Extract the (X, Y) coordinate from the center of the cell holding the provided text.  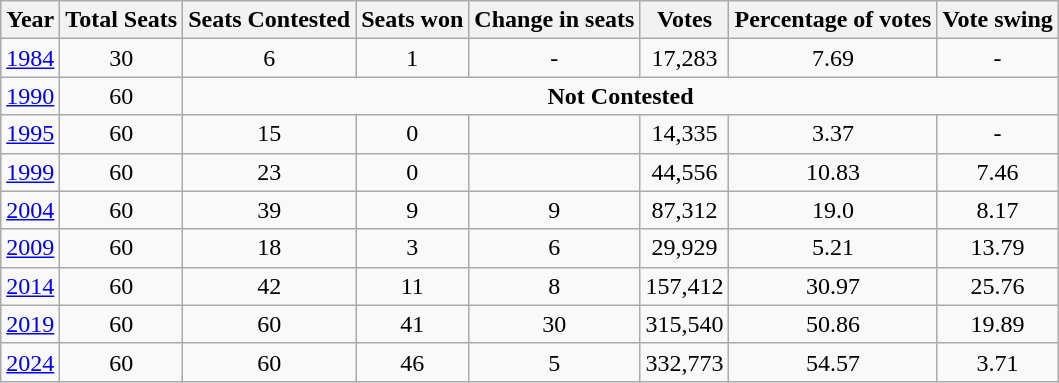
42 (270, 286)
1999 (30, 172)
46 (412, 362)
41 (412, 324)
1990 (30, 96)
2024 (30, 362)
29,929 (684, 248)
39 (270, 210)
3 (412, 248)
Percentage of votes (833, 20)
10.83 (833, 172)
50.86 (833, 324)
3.37 (833, 134)
Seats won (412, 20)
8 (554, 286)
7.46 (998, 172)
3.71 (998, 362)
11 (412, 286)
87,312 (684, 210)
2019 (30, 324)
1995 (30, 134)
19.89 (998, 324)
17,283 (684, 58)
Change in seats (554, 20)
23 (270, 172)
54.57 (833, 362)
2014 (30, 286)
Vote swing (998, 20)
Seats Contested (270, 20)
1984 (30, 58)
315,540 (684, 324)
18 (270, 248)
1 (412, 58)
5 (554, 362)
2004 (30, 210)
25.76 (998, 286)
Year (30, 20)
5.21 (833, 248)
8.17 (998, 210)
30.97 (833, 286)
44,556 (684, 172)
7.69 (833, 58)
Votes (684, 20)
332,773 (684, 362)
15 (270, 134)
14,335 (684, 134)
2009 (30, 248)
157,412 (684, 286)
19.0 (833, 210)
Total Seats (122, 20)
13.79 (998, 248)
Not Contested (621, 96)
